Return (X, Y) of the center of cell containing provided text 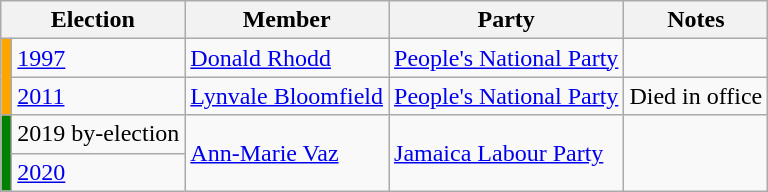
2019 by-election (98, 134)
Notes (696, 20)
2011 (98, 96)
Member (287, 20)
Died in office (696, 96)
Jamaica Labour Party (506, 153)
1997 (98, 58)
Ann-Marie Vaz (287, 153)
Lynvale Bloomfield (287, 96)
Donald Rhodd (287, 58)
Party (506, 20)
Election (93, 20)
2020 (98, 172)
